Find where the given text appears and provide that cell's center as [X, Y] coordinate. 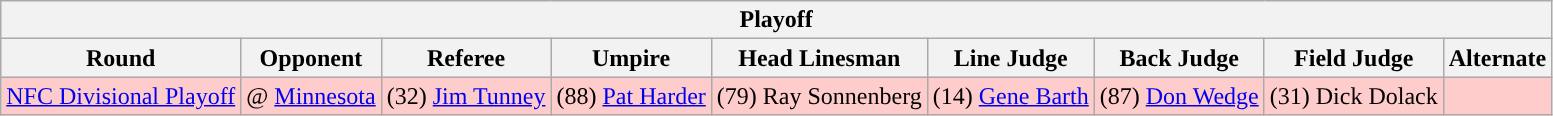
Line Judge [1010, 58]
Back Judge [1179, 58]
NFC Divisional Playoff [121, 96]
Alternate [1497, 58]
Umpire [631, 58]
Round [121, 58]
(87) Don Wedge [1179, 96]
Referee [466, 58]
(14) Gene Barth [1010, 96]
(31) Dick Dolack [1354, 96]
Field Judge [1354, 58]
(88) Pat Harder [631, 96]
Playoff [776, 20]
Head Linesman [819, 58]
@ Minnesota [311, 96]
(32) Jim Tunney [466, 96]
(79) Ray Sonnenberg [819, 96]
Opponent [311, 58]
